Determine the [X, Y] coordinate at the center of the cell enclosing the given text.  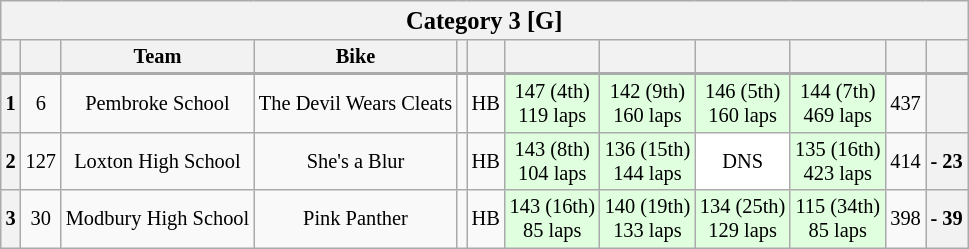
127 [41, 161]
Loxton High School [158, 161]
1 [11, 103]
Pink Panther [356, 219]
437 [905, 103]
Pembroke School [158, 103]
136 (15th) 144 laps [648, 161]
146 (5th) 160 laps [742, 103]
Category 3 [G] [484, 20]
115 (34th) 85 laps [838, 219]
The Devil Wears Cleats [356, 103]
143 (16th) 85 laps [552, 219]
Team [158, 57]
398 [905, 219]
3 [11, 219]
- 23 [947, 161]
144 (7th) 469 laps [838, 103]
Bike [356, 57]
143 (8th) 104 laps [552, 161]
30 [41, 219]
DNS [742, 161]
She's a Blur [356, 161]
142 (9th) 160 laps [648, 103]
6 [41, 103]
134 (25th) 129 laps [742, 219]
Modbury High School [158, 219]
2 [11, 161]
147 (4th) 119 laps [552, 103]
- 39 [947, 219]
414 [905, 161]
135 (16th) 423 laps [838, 161]
140 (19th) 133 laps [648, 219]
